Identify which cell holds the provided text, then report its [X, Y] central coordinate. 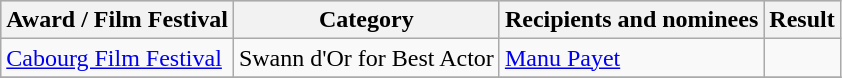
Result [802, 20]
Swann d'Or for Best Actor [366, 58]
Manu Payet [631, 58]
Award / Film Festival [118, 20]
Cabourg Film Festival [118, 58]
Recipients and nominees [631, 20]
Category [366, 20]
